Extract the [x, y] coordinate from the center of the cell holding the provided text.  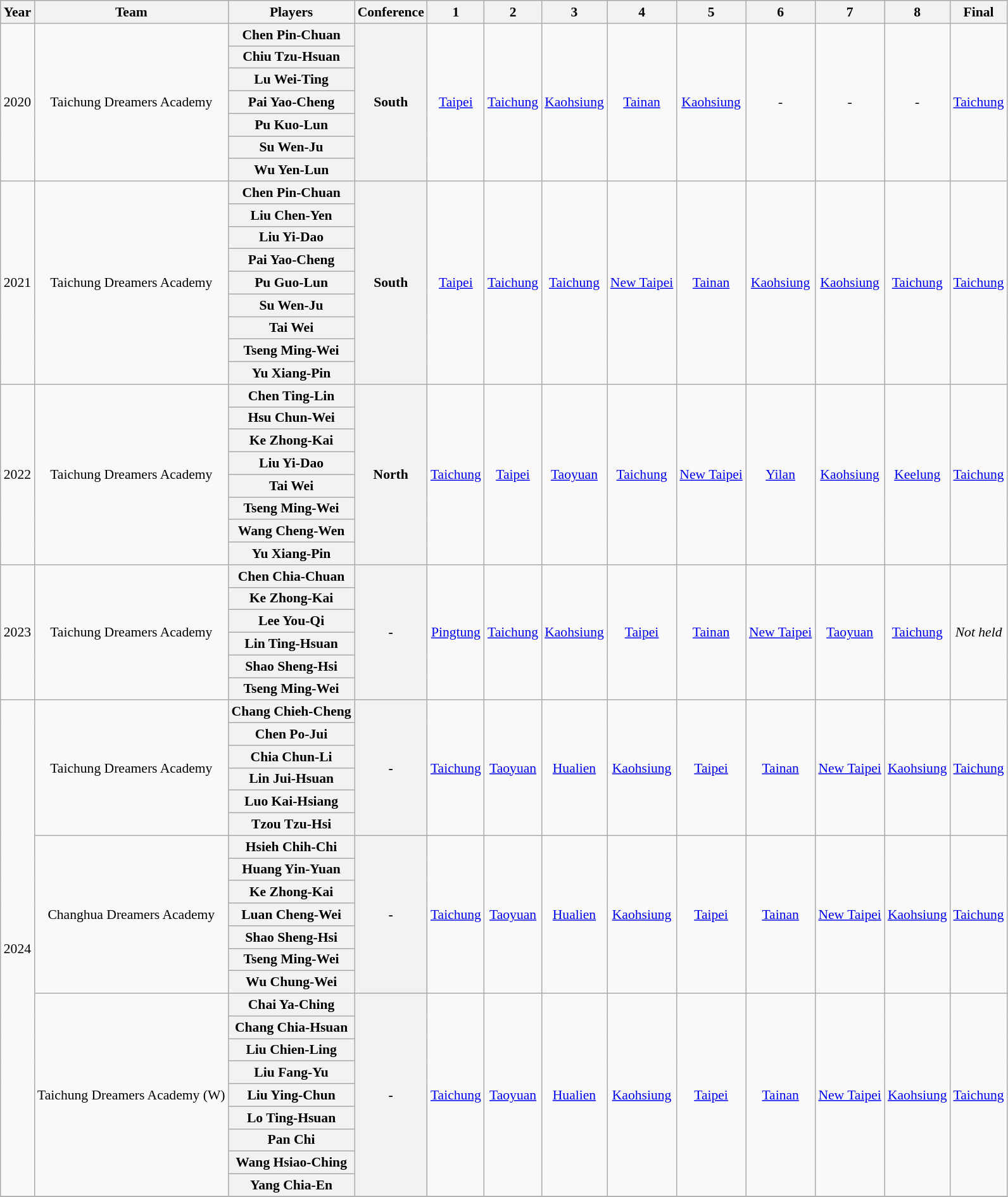
Chiu Tzu-Hsuan [291, 57]
Not held [979, 632]
Lin Jui-Hsuan [291, 779]
Liu Chien-Ling [291, 1050]
Luan Cheng-Wei [291, 915]
Chia Chun-Li [291, 756]
Luo Kai-Hsiang [291, 802]
2023 [18, 632]
Liu Chen-Yen [291, 215]
Chen Po-Jui [291, 734]
Pan Chi [291, 1140]
Conference [391, 12]
Chang Chia-Hsuan [291, 1027]
Lin Ting-Hsuan [291, 643]
Huang Yin-Yuan [291, 869]
Chang Chieh-Cheng [291, 711]
Wang Cheng-Wen [291, 531]
Yang Chia-En [291, 1185]
2 [513, 12]
2022 [18, 474]
Pingtung [456, 632]
Keelung [917, 474]
3 [574, 12]
7 [850, 12]
Tzou Tzu-Hsi [291, 824]
Taichung Dreamers Academy (W) [131, 1094]
Wu Chung-Wei [291, 982]
5 [711, 12]
2020 [18, 101]
Players [291, 12]
Hsu Chun-Wei [291, 418]
4 [642, 12]
Chen Ting-Lin [291, 395]
Pu Kuo-Lun [291, 125]
1 [456, 12]
Changhua Dreamers Academy [131, 915]
Chen Chia-Chuan [291, 576]
Team [131, 12]
Hsieh Chih-Chi [291, 847]
Lee You-Qi [291, 621]
2024 [18, 948]
Lu Wei-Ting [291, 80]
Wang Hsiao-Ching [291, 1163]
Pu Guo-Lun [291, 282]
6 [781, 12]
Yilan [781, 474]
2021 [18, 282]
8 [917, 12]
Liu Fang-Yu [291, 1072]
North [391, 474]
Chai Ya-Ching [291, 1004]
Year [18, 12]
Final [979, 12]
Lo Ting-Hsuan [291, 1117]
Wu Yen-Lun [291, 170]
Liu Ying-Chun [291, 1095]
